Return (X, Y) of the center of cell containing provided text 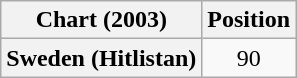
Sweden (Hitlistan) (102, 58)
Chart (2003) (102, 20)
90 (249, 58)
Position (249, 20)
